Locate the cell with the specified text and output its [X, Y] center coordinate. 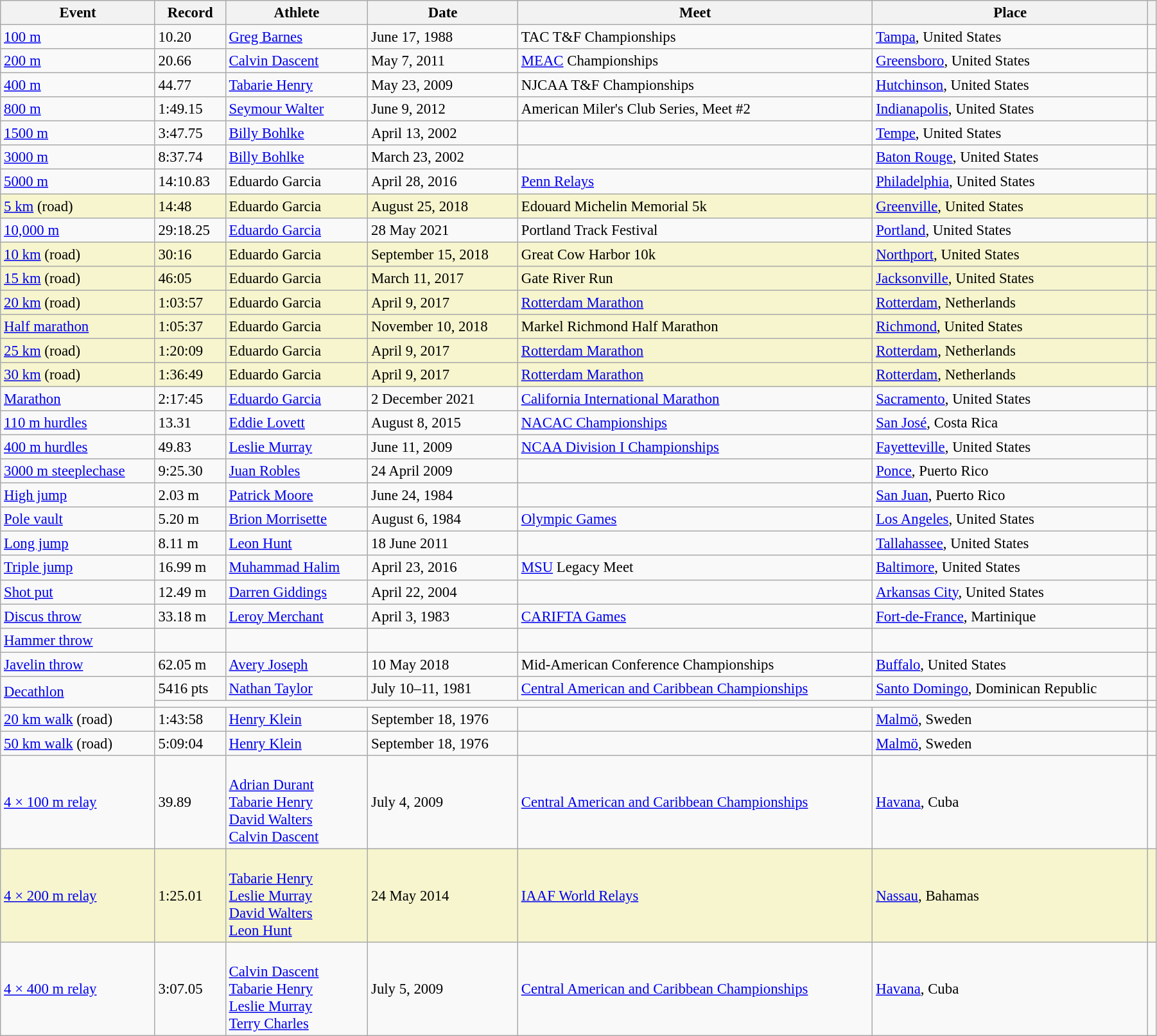
1500 m [78, 134]
Penn Relays [695, 182]
Calvin DascentTabarie HenryLeslie MurrayTerry Charles [297, 989]
10 May 2018 [443, 664]
2.03 m [190, 496]
Pole vault [78, 519]
1:36:49 [190, 375]
5416 pts [190, 689]
Meet [695, 13]
Tampa, United States [1011, 37]
4 × 200 m relay [78, 896]
1:49.15 [190, 109]
8:37.74 [190, 157]
24 April 2009 [443, 471]
8.11 m [190, 544]
110 m hurdles [78, 423]
June 24, 1984 [443, 496]
NCAA Division I Championships [695, 447]
2 December 2021 [443, 399]
Date [443, 13]
June 11, 2009 [443, 447]
Triple jump [78, 568]
California International Marathon [695, 399]
Olympic Games [695, 519]
Muhammad Halim [297, 568]
Markel Richmond Half Marathon [695, 327]
Baltimore, United States [1011, 568]
1:25.01 [190, 896]
NACAC Championships [695, 423]
Great Cow Harbor 10k [695, 254]
Event [78, 13]
Los Angeles, United States [1011, 519]
1:20:09 [190, 350]
33.18 m [190, 616]
High jump [78, 496]
June 9, 2012 [443, 109]
30:16 [190, 254]
September 15, 2018 [443, 254]
200 m [78, 61]
Nassau, Bahamas [1011, 896]
April 28, 2016 [443, 182]
American Miler's Club Series, Meet #2 [695, 109]
24 May 2014 [443, 896]
30 km (road) [78, 375]
April 3, 1983 [443, 616]
Arkansas City, United States [1011, 592]
MSU Legacy Meet [695, 568]
July 4, 2009 [443, 802]
Greensboro, United States [1011, 61]
5:09:04 [190, 743]
13.31 [190, 423]
14:48 [190, 206]
Leon Hunt [297, 544]
5 km (road) [78, 206]
100 m [78, 37]
29:18.25 [190, 230]
800 m [78, 109]
Philadelphia, United States [1011, 182]
20 km (road) [78, 302]
16.99 m [190, 568]
Gate River Run [695, 278]
April 23, 2016 [443, 568]
Shot put [78, 592]
10.20 [190, 37]
44.77 [190, 85]
Mid-American Conference Championships [695, 664]
18 June 2011 [443, 544]
Portland, United States [1011, 230]
10 km (road) [78, 254]
3000 m [78, 157]
1:05:37 [190, 327]
Nathan Taylor [297, 689]
July 10–11, 1981 [443, 689]
62.05 m [190, 664]
TAC T&F Championships [695, 37]
June 17, 1988 [443, 37]
Calvin Dascent [297, 61]
50 km walk (road) [78, 743]
Northport, United States [1011, 254]
Greenville, United States [1011, 206]
5000 m [78, 182]
39.89 [190, 802]
Baton Rouge, United States [1011, 157]
Richmond, United States [1011, 327]
10,000 m [78, 230]
Athlete [297, 13]
San Juan, Puerto Rico [1011, 496]
May 23, 2009 [443, 85]
Sacramento, United States [1011, 399]
Juan Robles [297, 471]
Fort-de-France, Martinique [1011, 616]
August 25, 2018 [443, 206]
CARIFTA Games [695, 616]
April 13, 2002 [443, 134]
Portland Track Festival [695, 230]
25 km (road) [78, 350]
Indianapolis, United States [1011, 109]
Adrian DurantTabarie HenryDavid WaltersCalvin Dascent [297, 802]
Buffalo, United States [1011, 664]
400 m hurdles [78, 447]
3:47.75 [190, 134]
Greg Barnes [297, 37]
1:03:57 [190, 302]
9:25.30 [190, 471]
November 10, 2018 [443, 327]
20 km walk (road) [78, 720]
Decathlon [78, 692]
Fayetteville, United States [1011, 447]
49.83 [190, 447]
Jacksonville, United States [1011, 278]
March 11, 2017 [443, 278]
Eddie Lovett [297, 423]
August 6, 1984 [443, 519]
3:07.05 [190, 989]
Hammer throw [78, 640]
Leslie Murray [297, 447]
Seymour Walter [297, 109]
5.20 m [190, 519]
3000 m steeplechase [78, 471]
Discus throw [78, 616]
Record [190, 13]
46:05 [190, 278]
400 m [78, 85]
Avery Joseph [297, 664]
Tallahassee, United States [1011, 544]
Tabarie HenryLeslie MurrayDavid WaltersLeon Hunt [297, 896]
4 × 400 m relay [78, 989]
NJCAA T&F Championships [695, 85]
Long jump [78, 544]
Ponce, Puerto Rico [1011, 471]
July 5, 2009 [443, 989]
20.66 [190, 61]
August 8, 2015 [443, 423]
Brion Morrisette [297, 519]
March 23, 2002 [443, 157]
Patrick Moore [297, 496]
Tempe, United States [1011, 134]
1:43:58 [190, 720]
Place [1011, 13]
2:17:45 [190, 399]
15 km (road) [78, 278]
Half marathon [78, 327]
12.49 m [190, 592]
14:10.83 [190, 182]
IAAF World Relays [695, 896]
Edouard Michelin Memorial 5k [695, 206]
MEAC Championships [695, 61]
Leroy Merchant [297, 616]
San José, Costa Rica [1011, 423]
4 × 100 m relay [78, 802]
Javelin throw [78, 664]
May 7, 2011 [443, 61]
Darren Giddings [297, 592]
Hutchinson, United States [1011, 85]
Santo Domingo, Dominican Republic [1011, 689]
Marathon [78, 399]
Tabarie Henry [297, 85]
April 22, 2004 [443, 592]
28 May 2021 [443, 230]
